Search for the cell housing the specified text and yield its (x, y) center coordinate. 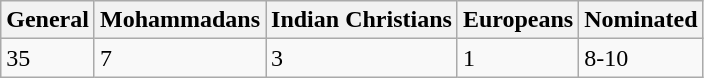
Mohammadans (180, 20)
Indian Christians (362, 20)
7 (180, 58)
Europeans (518, 20)
Nominated (641, 20)
8-10 (641, 58)
35 (48, 58)
3 (362, 58)
General (48, 20)
1 (518, 58)
